Search for the cell housing the specified text and yield its (X, Y) center coordinate. 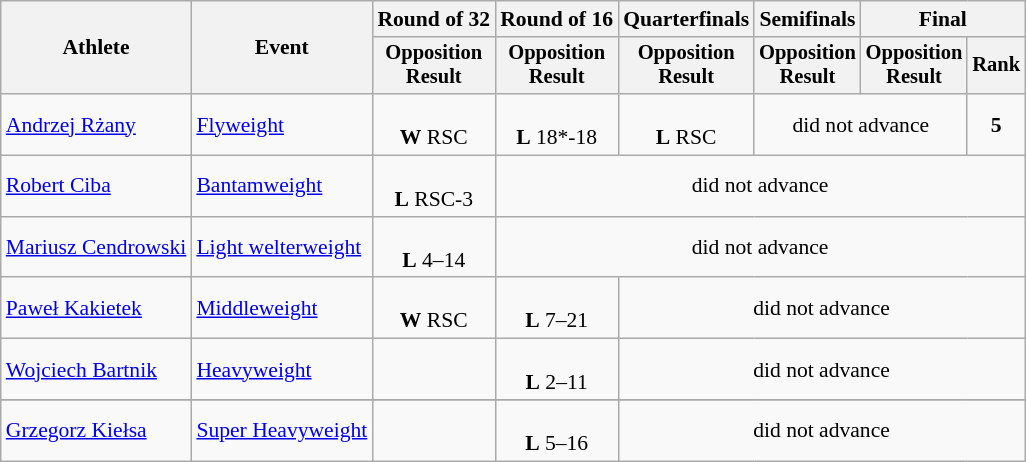
Middleweight (282, 308)
Robert Ciba (96, 186)
Andrzej Rżany (96, 124)
L 5–16 (556, 430)
Semifinals (808, 19)
L RSC (686, 124)
Athlete (96, 48)
Heavyweight (282, 370)
Rank (996, 66)
L 7–21 (556, 308)
Paweł Kakietek (96, 308)
Super Heavyweight (282, 430)
Mariusz Cendrowski (96, 248)
L 4–14 (434, 248)
Final (943, 19)
Grzegorz Kiełsa (96, 430)
Flyweight (282, 124)
Wojciech Bartnik (96, 370)
L RSC-3 (434, 186)
Round of 16 (556, 19)
L 2–11 (556, 370)
Bantamweight (282, 186)
Light welterweight (282, 248)
Round of 32 (434, 19)
L 18*-18 (556, 124)
5 (996, 124)
Quarterfinals (686, 19)
Event (282, 48)
